Extract the [x, y] coordinate from the center of the cell holding the provided text.  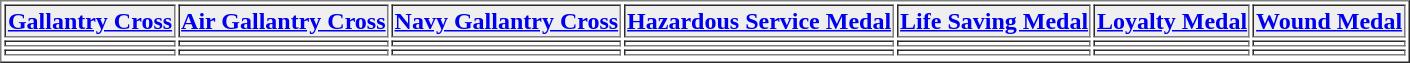
Wound Medal [1329, 20]
Life Saving Medal [994, 20]
Air Gallantry Cross [283, 20]
Navy Gallantry Cross [507, 20]
Loyalty Medal [1172, 20]
Hazardous Service Medal [759, 20]
Gallantry Cross [90, 20]
